Return [X, Y] of the center of cell containing provided text 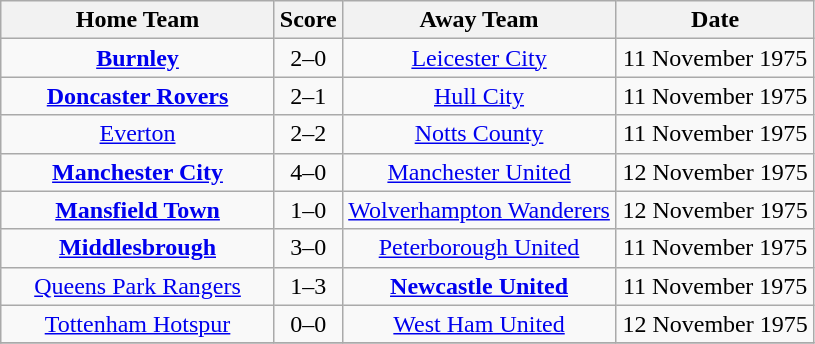
Hull City [479, 96]
Home Team [138, 20]
Notts County [479, 134]
Middlesbrough [138, 248]
4–0 [308, 172]
Manchester City [138, 172]
Burnley [138, 58]
3–0 [308, 248]
Manchester United [479, 172]
Mansfield Town [138, 210]
Date [716, 20]
2–0 [308, 58]
Peterborough United [479, 248]
Queens Park Rangers [138, 286]
Score [308, 20]
Wolverhampton Wanderers [479, 210]
2–2 [308, 134]
Doncaster Rovers [138, 96]
Leicester City [479, 58]
West Ham United [479, 324]
1–0 [308, 210]
0–0 [308, 324]
Tottenham Hotspur [138, 324]
2–1 [308, 96]
1–3 [308, 286]
Newcastle United [479, 286]
Away Team [479, 20]
Everton [138, 134]
